Output the [x, y] coordinate of the center of the cell containing the given text.  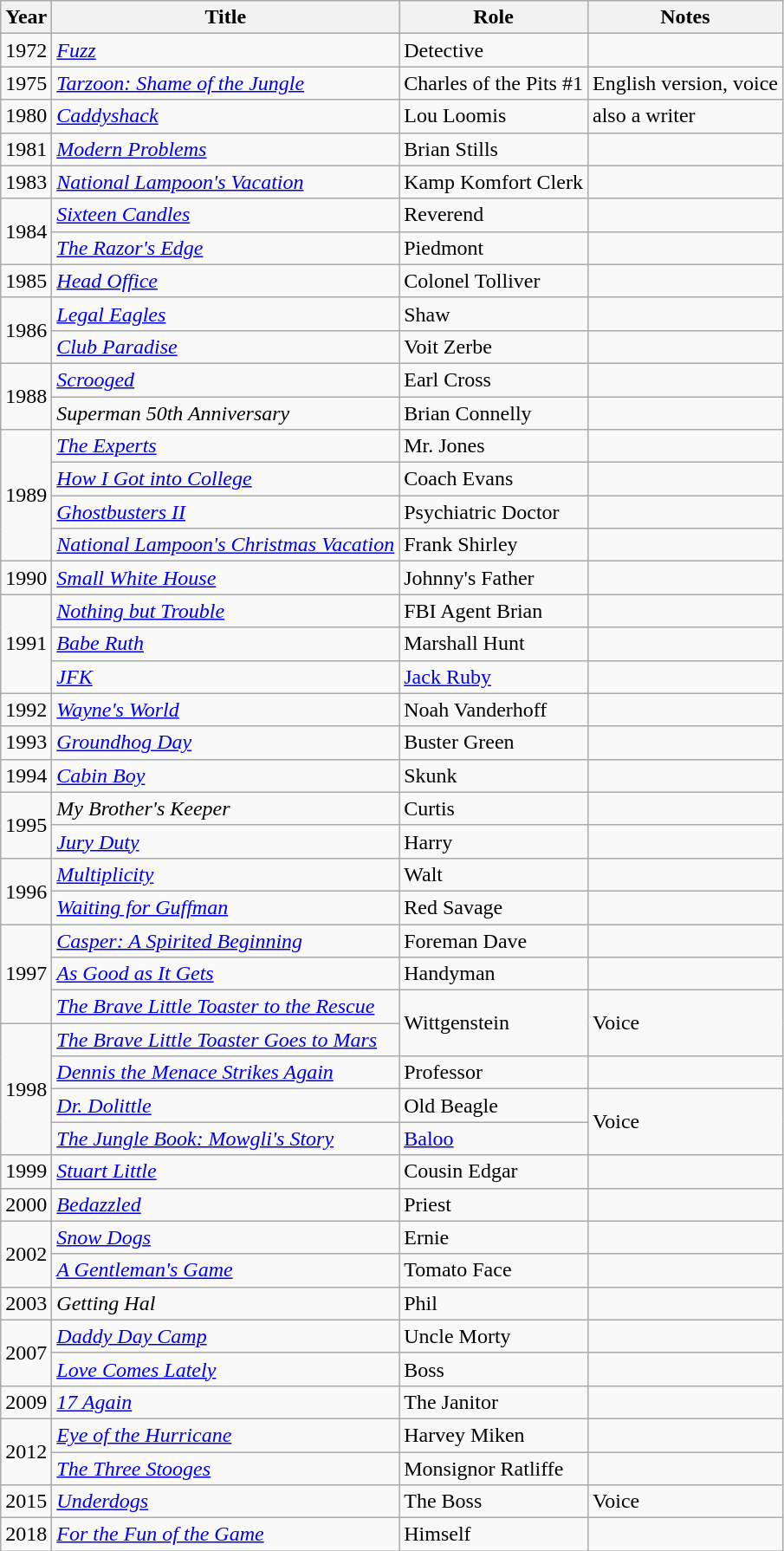
Charles of the Pits #1 [494, 83]
Daddy Day Camp [225, 1336]
1972 [26, 50]
1994 [26, 775]
Legal Eagles [225, 314]
Jury Duty [225, 841]
Babe Ruth [225, 644]
Brian Connelly [494, 413]
1998 [26, 1089]
17 Again [225, 1402]
Monsignor Ratliffe [494, 1469]
My Brother's Keeper [225, 808]
1975 [26, 83]
Mr. Jones [494, 446]
Shaw [494, 314]
Foreman Dave [494, 940]
Caddyshack [225, 116]
Casper: A Spirited Beginning [225, 940]
Priest [494, 1204]
Professor [494, 1073]
As Good as It Gets [225, 974]
1981 [26, 149]
Underdogs [225, 1502]
How I Got into College [225, 479]
Dr. Dolittle [225, 1106]
Ernie [494, 1237]
2000 [26, 1204]
1988 [26, 396]
Role [494, 17]
Small White House [225, 578]
A Gentleman's Game [225, 1270]
The Brave Little Toaster Goes to Mars [225, 1040]
The Janitor [494, 1402]
Wittgenstein [494, 1023]
Modern Problems [225, 149]
Title [225, 17]
Frank Shirley [494, 545]
Red Savage [494, 907]
1985 [26, 281]
Walt [494, 874]
The Experts [225, 446]
Phil [494, 1303]
Piedmont [494, 248]
Nothing but Trouble [225, 611]
Coach Evans [494, 479]
Dennis the Menace Strikes Again [225, 1073]
Noah Vanderhoff [494, 710]
1992 [26, 710]
Jack Ruby [494, 677]
Tomato Face [494, 1270]
2018 [26, 1535]
1983 [26, 182]
2012 [26, 1451]
1980 [26, 116]
Getting Hal [225, 1303]
Johnny's Father [494, 578]
Colonel Tolliver [494, 281]
National Lampoon's Christmas Vacation [225, 545]
English version, voice [684, 83]
1989 [26, 496]
Detective [494, 50]
Love Comes Lately [225, 1369]
The Boss [494, 1502]
Harry [494, 841]
Psychiatric Doctor [494, 512]
Multiplicity [225, 874]
1995 [26, 825]
Ghostbusters II [225, 512]
also a writer [684, 116]
1984 [26, 231]
Handyman [494, 974]
Snow Dogs [225, 1237]
The Razor's Edge [225, 248]
Voit Zerbe [494, 347]
Notes [684, 17]
FBI Agent Brian [494, 611]
Groundhog Day [225, 743]
Curtis [494, 808]
The Three Stooges [225, 1469]
Wayne's World [225, 710]
1996 [26, 891]
Buster Green [494, 743]
Harvey Miken [494, 1435]
JFK [225, 677]
Skunk [494, 775]
Club Paradise [225, 347]
Kamp Komfort Clerk [494, 182]
Bedazzled [225, 1204]
Scrooged [225, 380]
Sixteen Candles [225, 215]
National Lampoon's Vacation [225, 182]
1991 [26, 644]
Eye of the Hurricane [225, 1435]
Reverend [494, 215]
Fuzz [225, 50]
The Brave Little Toaster to the Rescue [225, 1007]
Superman 50th Anniversary [225, 413]
Marshall Hunt [494, 644]
Tarzoon: Shame of the Jungle [225, 83]
Stuart Little [225, 1171]
Earl Cross [494, 380]
Baloo [494, 1139]
1990 [26, 578]
Cabin Boy [225, 775]
1997 [26, 973]
The Jungle Book: Mowgli's Story [225, 1139]
Uncle Morty [494, 1336]
2007 [26, 1353]
Waiting for Guffman [225, 907]
2003 [26, 1303]
2002 [26, 1254]
1999 [26, 1171]
1993 [26, 743]
Head Office [225, 281]
1986 [26, 330]
Brian Stills [494, 149]
Year [26, 17]
Boss [494, 1369]
2015 [26, 1502]
For the Fun of the Game [225, 1535]
Himself [494, 1535]
Old Beagle [494, 1106]
2009 [26, 1402]
Lou Loomis [494, 116]
Cousin Edgar [494, 1171]
